Output the [X, Y] coordinate of the center of the cell containing the given text.  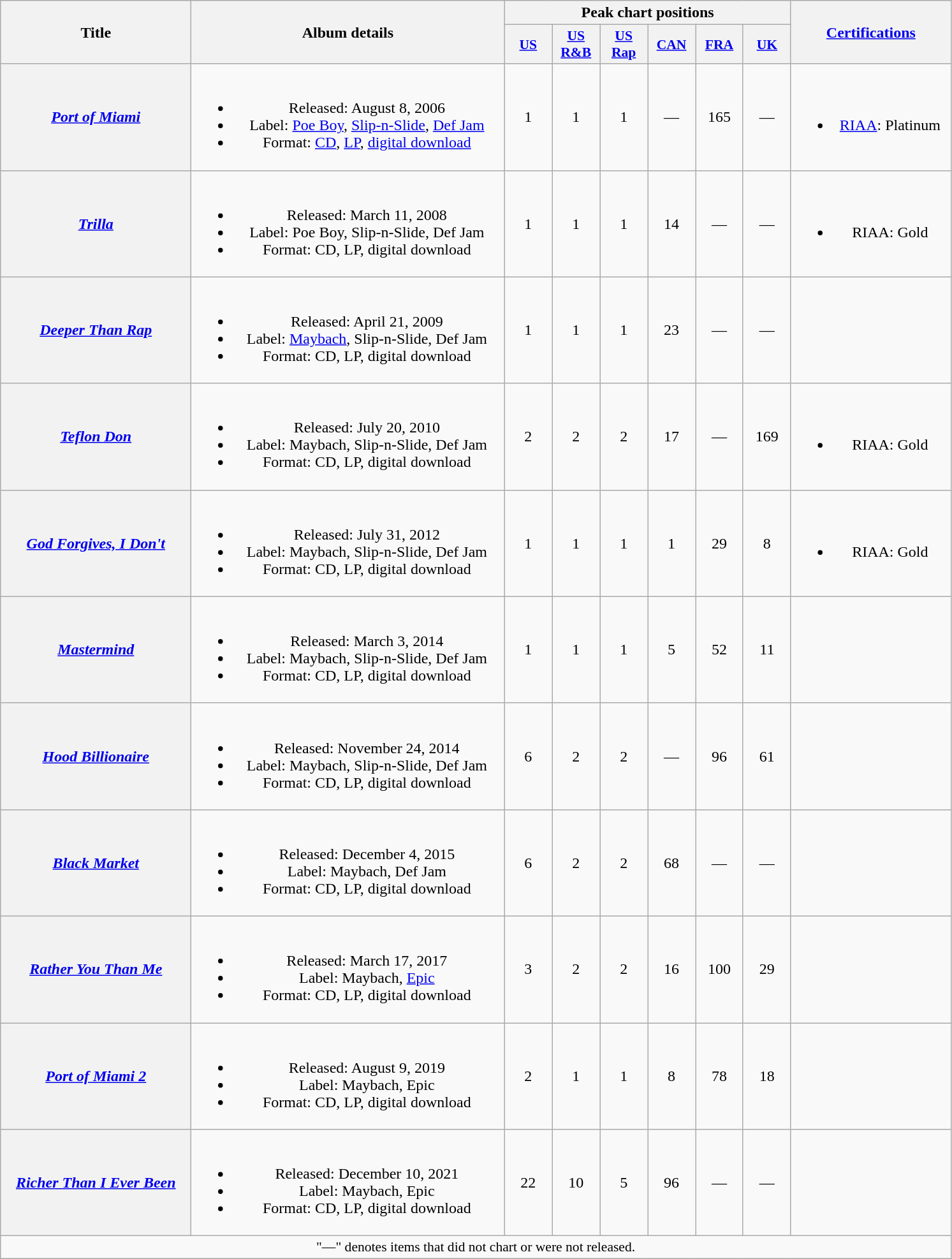
US [528, 45]
18 [766, 1077]
US Rap [624, 45]
16 [672, 969]
61 [766, 756]
Released: November 24, 2014Label: Maybach, Slip-n-Slide, Def JamFormat: CD, LP, digital download [348, 756]
US R&B [576, 45]
Released: August 9, 2019Label: Maybach, EpicFormat: CD, LP, digital download [348, 1077]
Teflon Don [96, 436]
Hood Billionaire [96, 756]
68 [672, 862]
10 [576, 1182]
Released: April 21, 2009Label: Maybach, Slip-n-Slide, Def JamFormat: CD, LP, digital download [348, 330]
"—" denotes items that did not chart or were not released. [476, 1248]
Released: December 4, 2015Label: Maybach, Def JamFormat: CD, LP, digital download [348, 862]
Released: March 17, 2017Label: Maybach, EpicFormat: CD, LP, digital download [348, 969]
CAN [672, 45]
Album details [348, 32]
Released: March 11, 2008Label: Poe Boy, Slip-n-Slide, Def JamFormat: CD, LP, digital download [348, 223]
UK [766, 45]
169 [766, 436]
Trilla [96, 223]
Black Market [96, 862]
Title [96, 32]
52 [719, 649]
Richer Than I Ever Been [96, 1182]
Released: March 3, 2014Label: Maybach, Slip-n-Slide, Def JamFormat: CD, LP, digital download [348, 649]
Peak chart positions [648, 13]
Released: July 20, 2010Label: Maybach, Slip-n-Slide, Def JamFormat: CD, LP, digital download [348, 436]
Rather You Than Me [96, 969]
11 [766, 649]
Port of Miami 2 [96, 1077]
165 [719, 117]
Released: August 8, 2006Label: Poe Boy, Slip-n-Slide, Def JamFormat: CD, LP, digital download [348, 117]
3 [528, 969]
Port of Miami [96, 117]
17 [672, 436]
RIAA: Platinum [871, 117]
23 [672, 330]
God Forgives, I Don't [96, 543]
FRA [719, 45]
Released: December 10, 2021Label: Maybach, EpicFormat: CD, LP, digital download [348, 1182]
Released: July 31, 2012Label: Maybach, Slip-n-Slide, Def JamFormat: CD, LP, digital download [348, 543]
100 [719, 969]
Deeper Than Rap [96, 330]
Certifications [871, 32]
78 [719, 1077]
22 [528, 1182]
Mastermind [96, 649]
14 [672, 223]
